Scan for the cell matching the given text and deliver its (x, y) coordinate at center. 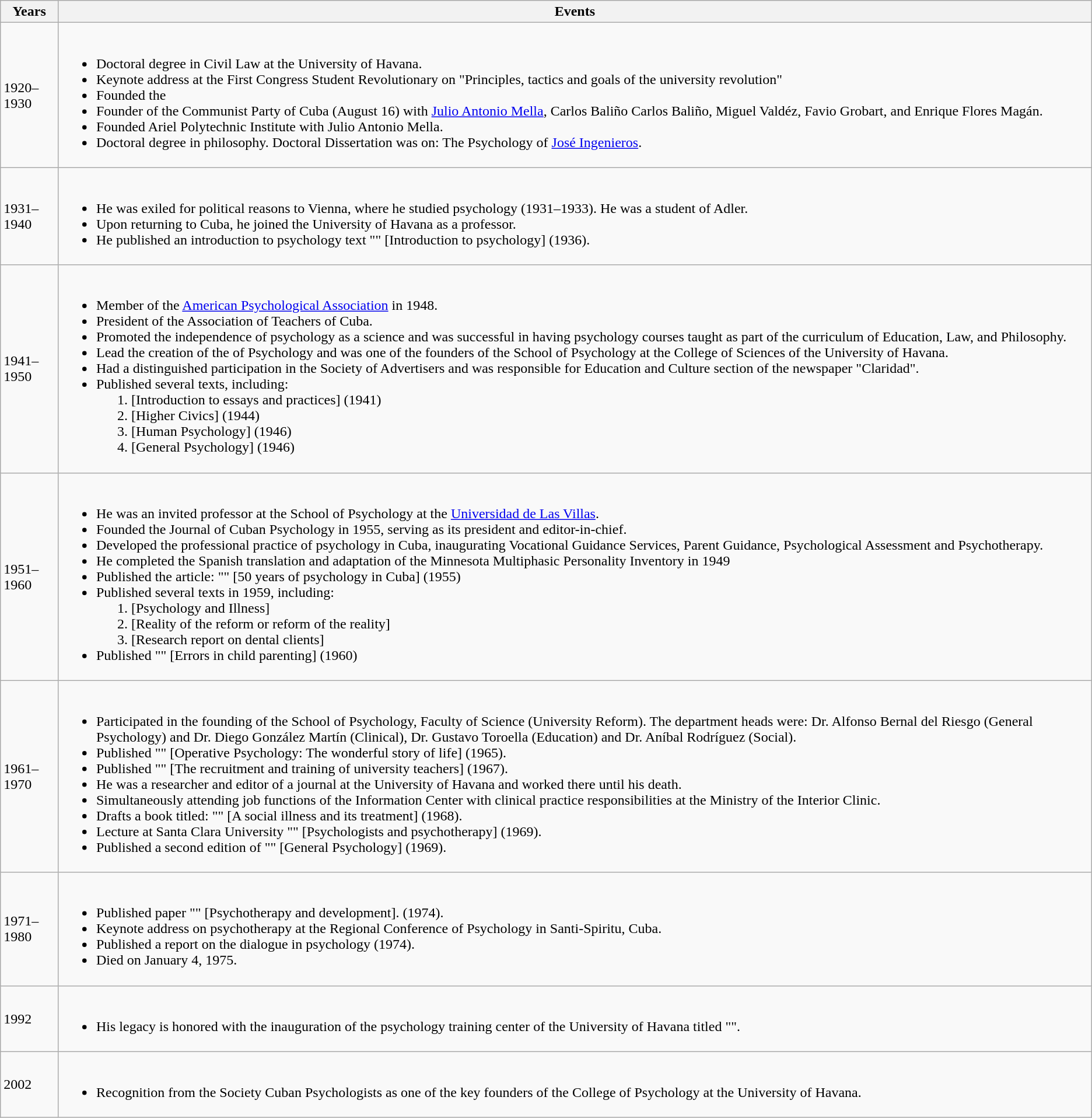
1951–1960 (29, 577)
1941–1950 (29, 369)
Events (575, 12)
Years (29, 12)
1961–1970 (29, 776)
Recognition from the Society Cuban Psychologists as one of the key founders of the College of Psychology at the University of Havana. (575, 1084)
1920–1930 (29, 95)
2002 (29, 1084)
His legacy is honored with the inauguration of the psychology training center of the University of Havana titled "". (575, 1019)
1931–1940 (29, 216)
1992 (29, 1019)
1971–1980 (29, 929)
